For the text-containing cell, return its midpoint in [X, Y] coordinate format. 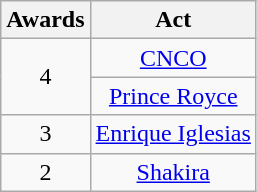
Act [173, 20]
Enrique Iglesias [173, 134]
CNCO [173, 58]
2 [46, 172]
Shakira [173, 172]
4 [46, 77]
3 [46, 134]
Awards [46, 20]
Prince Royce [173, 96]
